Return the (x, y) coordinate for the center point of the cell that contains the specified text.  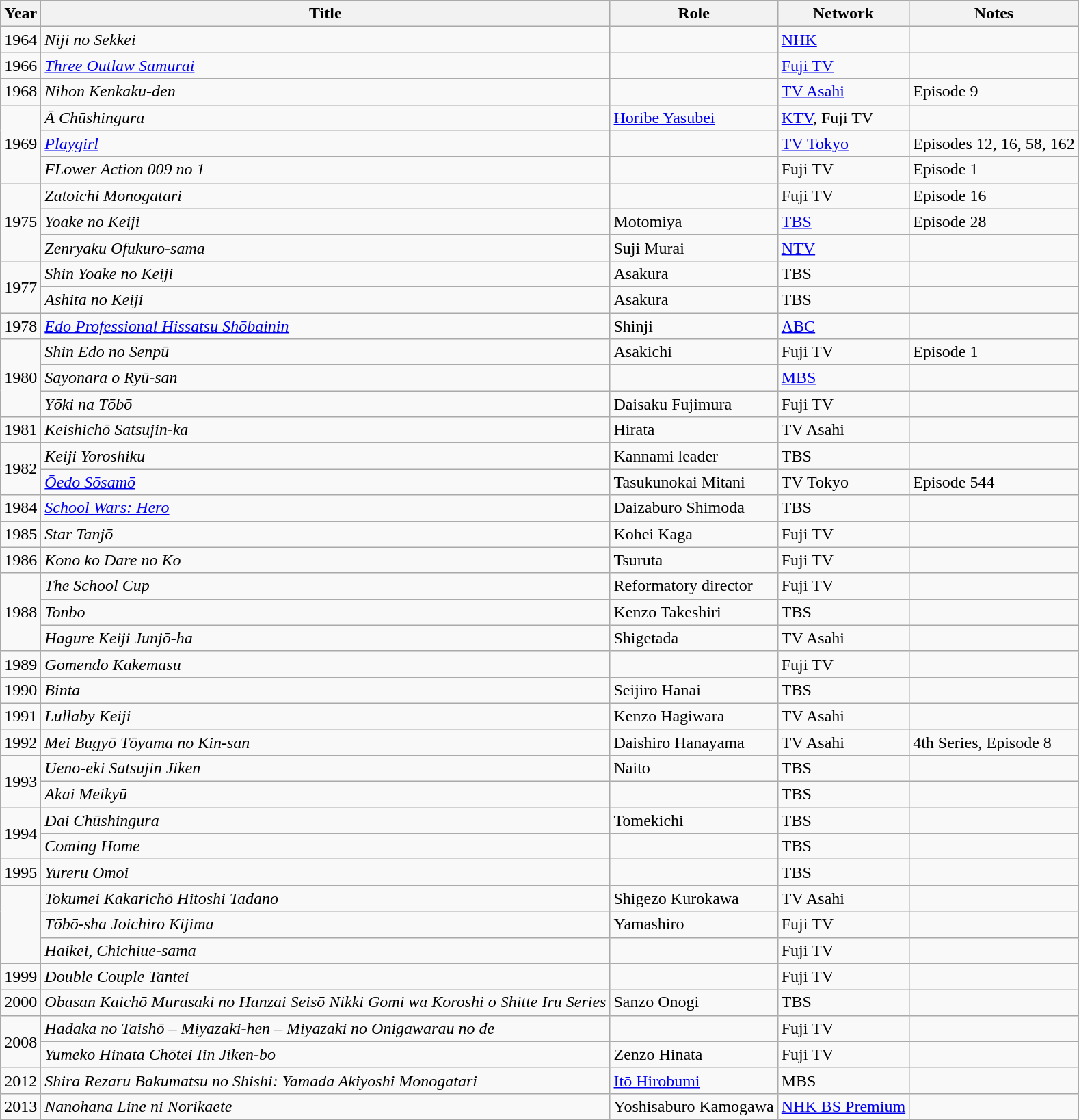
Nihon Kenkaku-den (325, 92)
Double Couple Tantei (325, 976)
Notes (994, 14)
Kannami leader (693, 456)
Kohei Kaga (693, 534)
Ueno-eki Satsujin Jiken (325, 769)
Kenzo Takeshiri (693, 612)
Coming Home (325, 846)
1994 (21, 834)
Nanohana Line ni Norikaete (325, 1106)
Edo Professional Hissatsu Shōbainin (325, 326)
Episode 28 (994, 222)
The School Cup (325, 586)
1985 (21, 534)
Star Tanjō (325, 534)
Shira Rezaru Bakumatsu no Shishi: Yamada Akiyoshi Monogatari (325, 1080)
Daisaku Fujimura (693, 404)
Horibe Yasubei (693, 118)
Reformatory director (693, 586)
NHK BS Premium (843, 1106)
1986 (21, 560)
1975 (21, 222)
Tomekichi (693, 821)
2000 (21, 1002)
School Wars: Hero (325, 508)
4th Series, Episode 8 (994, 742)
Title (325, 14)
Shigezo Kurokawa (693, 898)
Keishichō Satsujin-ka (325, 430)
Lullaby Keiji (325, 716)
Tsuruta (693, 560)
Episode 544 (994, 482)
Tōbō-sha Joichiro Kijima (325, 924)
1977 (21, 286)
Episode 9 (994, 92)
Yumeko Hinata Chōtei Iin Jiken-bo (325, 1054)
1982 (21, 469)
Dai Chūshingura (325, 821)
Seijiro Hanai (693, 690)
1984 (21, 508)
Akai Meikyū (325, 795)
1991 (21, 716)
Suji Murai (693, 248)
1989 (21, 664)
Tasukunokai Mitani (693, 482)
Binta (325, 690)
Niji no Sekkei (325, 40)
Yōki na Tōbō (325, 404)
Yamashiro (693, 924)
1978 (21, 326)
NTV (843, 248)
1981 (21, 430)
Shin Edo no Senpū (325, 352)
Keiji Yoroshiku (325, 456)
Tonbo (325, 612)
Yoake no Keiji (325, 222)
Zenryaku Ofukuro-sama (325, 248)
1980 (21, 378)
ABC (843, 326)
Ōedo Sōsamō (325, 482)
Sayonara o Ryū-san (325, 378)
1969 (21, 144)
Hirata (693, 430)
Asakichi (693, 352)
1968 (21, 92)
Tokumei Kakarichō Hitoshi Tadano (325, 898)
Ashita no Keiji (325, 299)
Haikei, Chichiue-sama (325, 950)
Naito (693, 769)
1995 (21, 872)
Role (693, 14)
Motomiya (693, 222)
Gomendo Kakemasu (325, 664)
Hadaka no Taishō – Miyazaki-hen – Miyazaki no Onigawarau no de (325, 1028)
Zatoichi Monogatari (325, 196)
Yureru Omoi (325, 872)
Shinji (693, 326)
Year (21, 14)
2012 (21, 1080)
Episode 16 (994, 196)
Ā Chūshingura (325, 118)
Sanzo Onogi (693, 1002)
Hagure Keiji Junjō-ha (325, 638)
Yoshisaburo Kamogawa (693, 1106)
Kono ko Dare no Ko (325, 560)
Shigetada (693, 638)
1992 (21, 742)
Episodes 12, 16, 58, 162 (994, 144)
1990 (21, 690)
FLower Action 009 no 1 (325, 170)
Network (843, 14)
1993 (21, 782)
1964 (21, 40)
Daishiro Hanayama (693, 742)
Three Outlaw Samurai (325, 66)
Shin Yoake no Keiji (325, 274)
Playgirl (325, 144)
Kenzo Hagiwara (693, 716)
Zenzo Hinata (693, 1054)
NHK (843, 40)
1999 (21, 976)
2013 (21, 1106)
1988 (21, 612)
Daizaburo Shimoda (693, 508)
KTV, Fuji TV (843, 118)
2008 (21, 1041)
Mei Bugyō Tōyama no Kin-san (325, 742)
1966 (21, 66)
Obasan Kaichō Murasaki no Hanzai Seisō Nikki Gomi wa Koroshi o Shitte Iru Series (325, 1002)
Itō Hirobumi (693, 1080)
